Find where the given text appears and provide that cell's center as [x, y] coordinate. 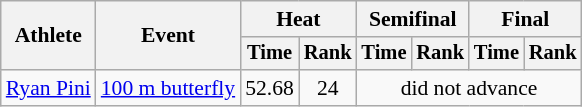
Event [168, 36]
100 m butterfly [168, 88]
Ryan Pini [48, 88]
Athlete [48, 36]
24 [328, 88]
Semifinal [412, 19]
52.68 [270, 88]
did not advance [468, 88]
Heat [298, 19]
Final [525, 19]
